Provide the (X, Y) coordinate of the cell's center where the given text is located.  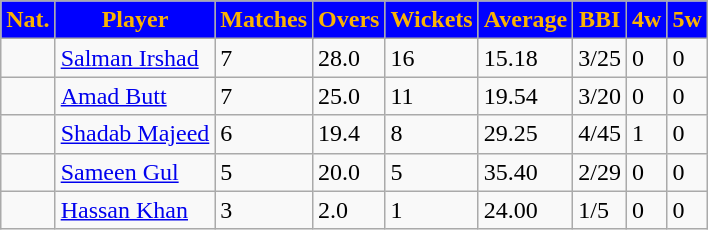
3/20 (600, 96)
29.25 (526, 134)
19.4 (349, 134)
3 (264, 210)
15.18 (526, 58)
Shadab Majeed (135, 134)
1/5 (600, 210)
Matches (264, 20)
Sameen Gul (135, 172)
BBI (600, 20)
Amad Butt (135, 96)
28.0 (349, 58)
Player (135, 20)
6 (264, 134)
16 (432, 58)
Salman Irshad (135, 58)
8 (432, 134)
Average (526, 20)
Wickets (432, 20)
19.54 (526, 96)
5w (687, 20)
Overs (349, 20)
20.0 (349, 172)
2.0 (349, 210)
25.0 (349, 96)
Nat. (28, 20)
4w (647, 20)
2/29 (600, 172)
24.00 (526, 210)
11 (432, 96)
3/25 (600, 58)
35.40 (526, 172)
4/45 (600, 134)
Hassan Khan (135, 210)
